Search for the cell housing the specified text and yield its [x, y] center coordinate. 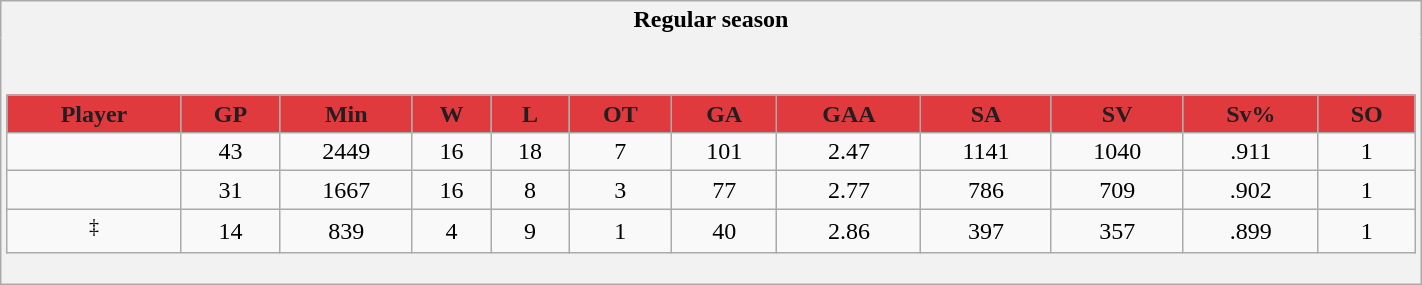
357 [1117, 232]
9 [530, 232]
14 [230, 232]
101 [724, 152]
Sv% [1250, 114]
.899 [1250, 232]
43 [230, 152]
SA [986, 114]
18 [530, 152]
77 [724, 190]
Min [346, 114]
W [451, 114]
2.77 [849, 190]
GA [724, 114]
2.86 [849, 232]
2.47 [849, 152]
786 [986, 190]
‡ [94, 232]
709 [1117, 190]
SO [1366, 114]
.902 [1250, 190]
4 [451, 232]
1141 [986, 152]
SV [1117, 114]
397 [986, 232]
GP [230, 114]
Regular season [711, 20]
839 [346, 232]
7 [620, 152]
8 [530, 190]
3 [620, 190]
.911 [1250, 152]
40 [724, 232]
1667 [346, 190]
GAA [849, 114]
L [530, 114]
1040 [1117, 152]
31 [230, 190]
2449 [346, 152]
Player [94, 114]
OT [620, 114]
